Return the (X, Y) coordinate for the center point of the cell that contains the specified text.  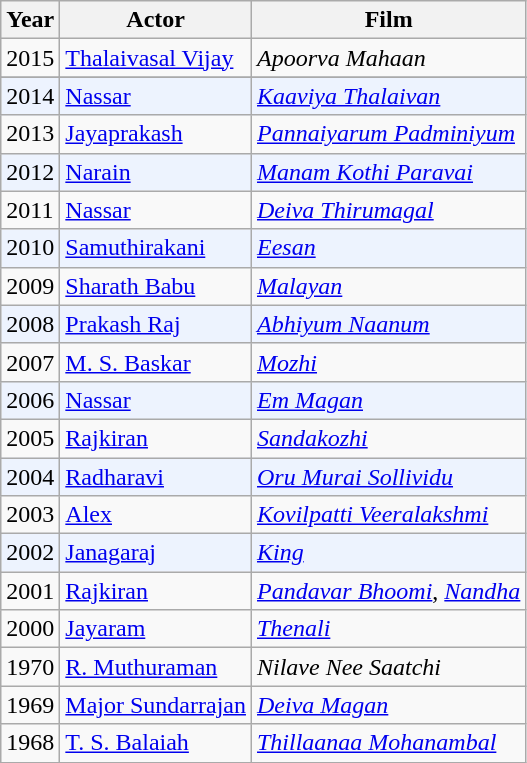
Alex (156, 515)
T. S. Balaiah (156, 743)
Janagaraj (156, 553)
Narain (156, 172)
1968 (30, 743)
Mozhi (388, 362)
Jayaram (156, 629)
2015 (30, 58)
1970 (30, 667)
Pandavar Bhoomi, Nandha (388, 591)
2003 (30, 515)
2006 (30, 400)
Actor (156, 20)
2014 (30, 96)
Thenali (388, 629)
2005 (30, 438)
Radharavi (156, 477)
Film (388, 20)
Malayan (388, 286)
Pannaiyarum Padminiyum (388, 134)
Sharath Babu (156, 286)
R. Muthuraman (156, 667)
Kaaviya Thalaivan (388, 96)
Major Sundarrajan (156, 705)
Deiva Thirumagal (388, 210)
Jayaprakash (156, 134)
1969 (30, 705)
Thillaanaa Mohanambal (388, 743)
2009 (30, 286)
Deiva Magan (388, 705)
2000 (30, 629)
2012 (30, 172)
Apoorva Mahaan (388, 58)
Year (30, 20)
Oru Murai Sollividu (388, 477)
Prakash Raj (156, 324)
2007 (30, 362)
2001 (30, 591)
Abhiyum Naanum (388, 324)
Nilave Nee Saatchi (388, 667)
2013 (30, 134)
Manam Kothi Paravai (388, 172)
Samuthirakani (156, 248)
2011 (30, 210)
2010 (30, 248)
Sandakozhi (388, 438)
Thalaivasal Vijay (156, 58)
2002 (30, 553)
Kovilpatti Veeralakshmi (388, 515)
Eesan (388, 248)
Em Magan (388, 400)
King (388, 553)
2004 (30, 477)
M. S. Baskar (156, 362)
2008 (30, 324)
